Determine the [X, Y] coordinate at the center of the cell enclosing the given text.  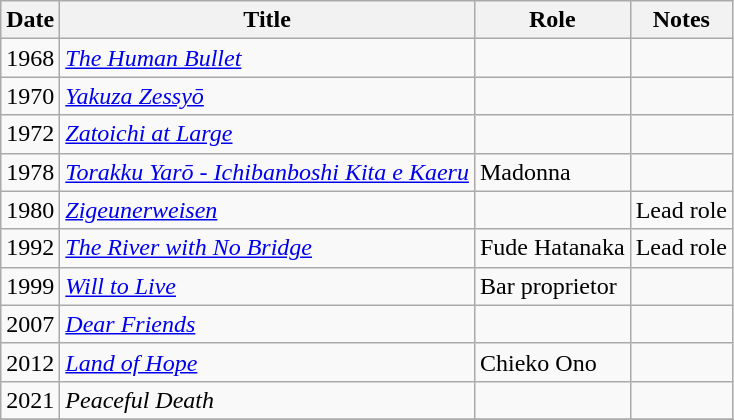
Zigeunerweisen [268, 210]
Notes [681, 20]
1972 [30, 134]
Bar proprietor [552, 286]
Torakku Yarō - Ichibanboshi Kita e Kaeru [268, 172]
Zatoichi at Large [268, 134]
1970 [30, 96]
1999 [30, 286]
Fude Hatanaka [552, 248]
Will to Live [268, 286]
Date [30, 20]
Peaceful Death [268, 400]
1980 [30, 210]
1978 [30, 172]
The Human Bullet [268, 58]
Title [268, 20]
Chieko Ono [552, 362]
2012 [30, 362]
Dear Friends [268, 324]
2007 [30, 324]
Role [552, 20]
Land of Hope [268, 362]
2021 [30, 400]
1968 [30, 58]
Yakuza Zessyō [268, 96]
Madonna [552, 172]
1992 [30, 248]
The River with No Bridge [268, 248]
